Identify which cell holds the provided text, then report its (X, Y) central coordinate. 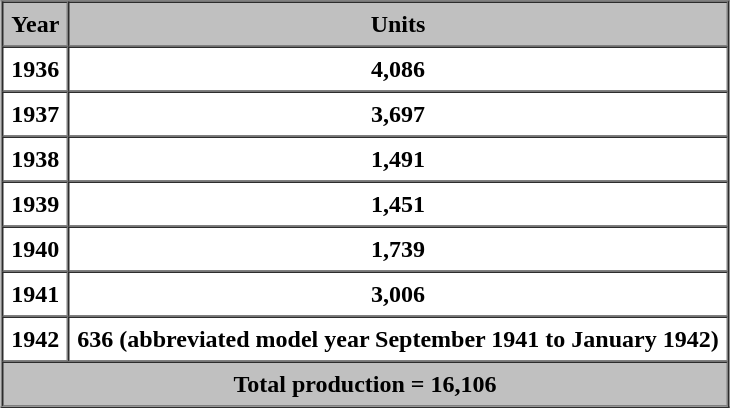
1,739 (398, 248)
1940 (35, 248)
1938 (35, 158)
3,697 (398, 114)
1937 (35, 114)
636 (abbreviated model year September 1941 to January 1942) (398, 338)
1,451 (398, 204)
1939 (35, 204)
1941 (35, 294)
1,491 (398, 158)
3,006 (398, 294)
1942 (35, 338)
1936 (35, 68)
Total production = 16,106 (364, 384)
Units (398, 24)
Year (35, 24)
4,086 (398, 68)
